Search for the cell housing the specified text and yield its [x, y] center coordinate. 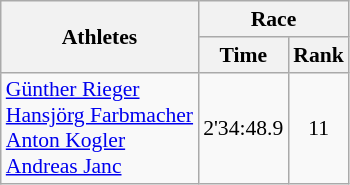
Athletes [100, 36]
Race [274, 19]
Rank [318, 55]
11 [318, 128]
Time [243, 55]
Günther RiegerHansjörg FarbmacherAnton KoglerAndreas Janc [100, 128]
2'34:48.9 [243, 128]
